Determine the [X, Y] coordinate at the center of the cell enclosing the given text.  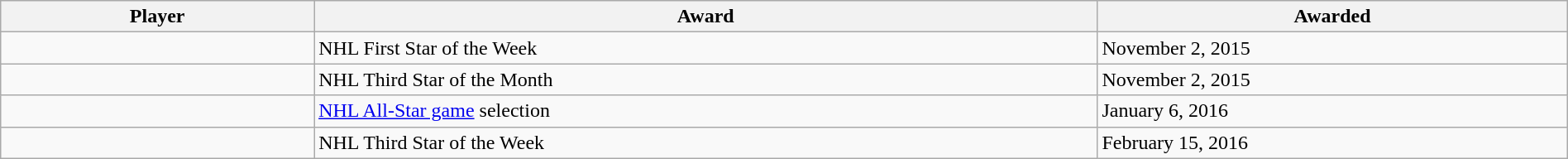
Player [157, 17]
Awarded [1332, 17]
January 6, 2016 [1332, 111]
NHL Third Star of the Month [706, 79]
NHL Third Star of the Week [706, 142]
NHL All-Star game selection [706, 111]
February 15, 2016 [1332, 142]
NHL First Star of the Week [706, 48]
Award [706, 17]
